Return the (x, y) coordinate for the center point of the cell that contains the specified text.  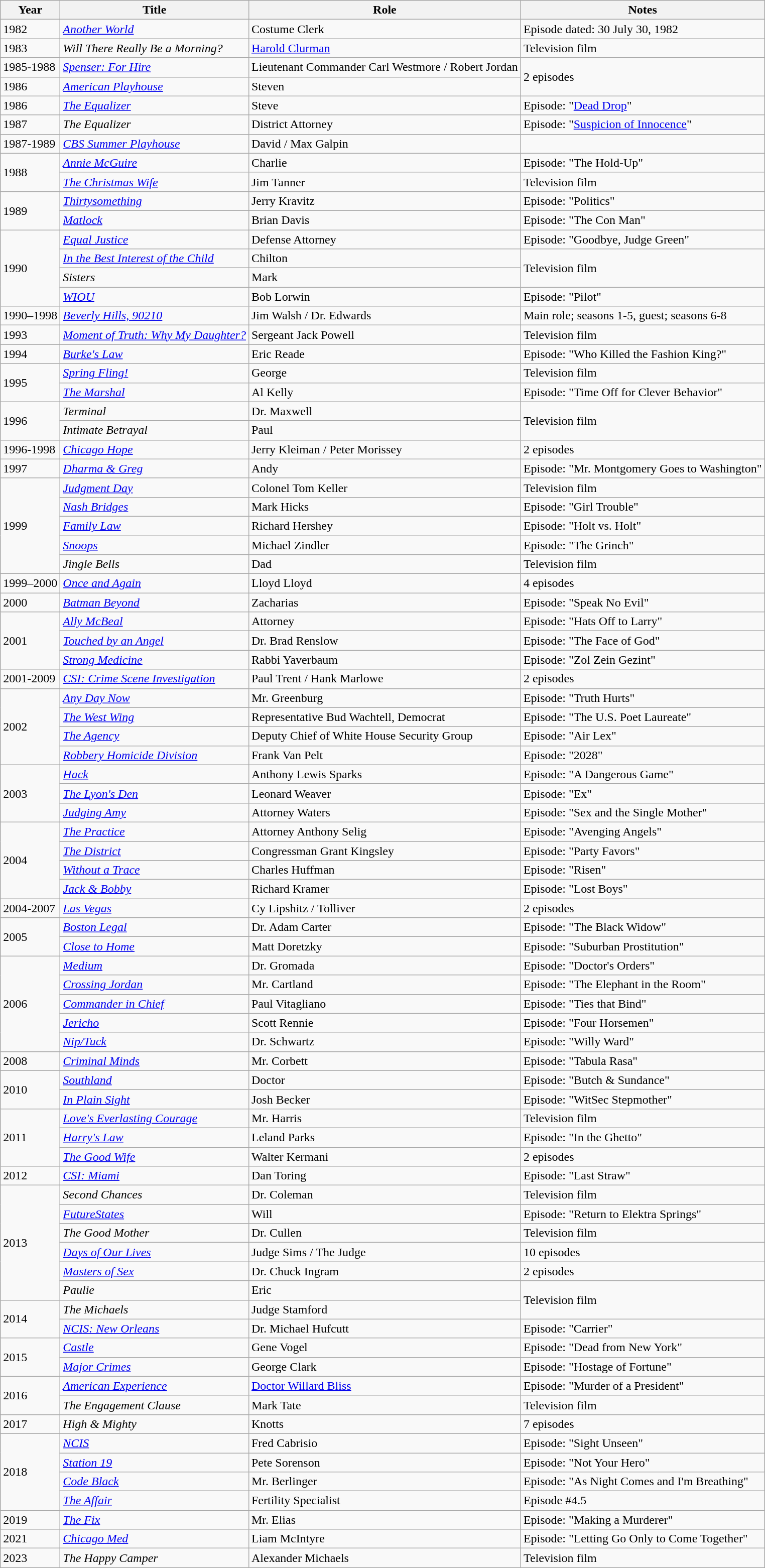
Rabbi Yaverbaum (385, 660)
Episode: "Sex and the Single Mother" (643, 812)
Charles Huffman (385, 870)
Attorney Anthony Selig (385, 831)
Close to Home (155, 946)
Knotts (385, 1424)
Josh Becker (385, 1099)
The West Wing (155, 717)
Episode: "Air Lex" (643, 736)
The Practice (155, 831)
Family Law (155, 526)
Episode: "Time Off for Clever Behavior" (643, 392)
Episode: "2028" (643, 755)
1988 (30, 172)
The Lyon's Den (155, 793)
Episode: "Butch & Sundance" (643, 1080)
Episode: "Murder of a President" (643, 1386)
2023 (30, 1558)
Annie McGuire (155, 163)
2004-2007 (30, 908)
Dr. Brad Renslow (385, 641)
The Agency (155, 736)
CSI: Crime Scene Investigation (155, 679)
Jericho (155, 1023)
Episode: "Who Killed the Fashion King?" (643, 354)
Dr. Coleman (385, 1195)
Liam McIntyre (385, 1539)
Episode: "Zol Zein Gezint" (643, 660)
Beverly Hills, 90210 (155, 316)
Second Chances (155, 1195)
2021 (30, 1539)
Chilton (385, 259)
Dr. Maxwell (385, 411)
The Good Wife (155, 1156)
Eric (385, 1290)
Episode: "The U.S. Poet Laureate" (643, 717)
Episode: "A Dangerous Game" (643, 774)
Dharma & Greg (155, 468)
Jingle Bells (155, 564)
Dr. Schwartz (385, 1042)
1990–1998 (30, 316)
Episode: "Hostage of Fortune" (643, 1367)
Spring Fling! (155, 373)
NCIS (155, 1443)
Lloyd Lloyd (385, 583)
Matlock (155, 220)
Pete Sorenson (385, 1463)
Hack (155, 774)
1982 (30, 29)
Jack & Bobby (155, 889)
Episode: "Holt vs. Holt" (643, 526)
Steve (385, 105)
2001-2009 (30, 679)
Episode: "Mr. Montgomery Goes to Washington" (643, 468)
Episode: "Suburban Prostitution" (643, 946)
1996-1998 (30, 449)
Fred Cabrisio (385, 1443)
WIOU (155, 297)
High & Mighty (155, 1424)
Nip/Tuck (155, 1042)
Boston Legal (155, 927)
Mark (385, 278)
Burke's Law (155, 354)
Episode: "Dead from New York" (643, 1348)
The Engagement Clause (155, 1405)
Episode: "Last Straw" (643, 1176)
Las Vegas (155, 908)
2012 (30, 1176)
In the Best Interest of the Child (155, 259)
1995 (30, 383)
Batman Beyond (155, 602)
George Clark (385, 1367)
Role (385, 10)
Code Black (155, 1482)
4 episodes (643, 583)
1983 (30, 48)
1999–2000 (30, 583)
Jim Tanner (385, 182)
Doctor (385, 1080)
Chicago Med (155, 1539)
Will (385, 1214)
Medium (155, 966)
Love's Everlasting Courage (155, 1118)
1987-1989 (30, 144)
2019 (30, 1520)
Walter Kermani (385, 1156)
CSI: Miami (155, 1176)
Episode: "The Elephant in the Room" (643, 985)
Paul (385, 430)
Paul Trent / Hank Marlowe (385, 679)
1989 (30, 210)
Steven (385, 86)
FutureStates (155, 1214)
Congressman Grant Kingsley (385, 851)
Judge Stamford (385, 1309)
Mr. Cartland (385, 985)
Nash Bridges (155, 507)
Leonard Weaver (385, 793)
Year (30, 10)
Major Crimes (155, 1367)
Days of Our Lives (155, 1252)
Episode: "Carrier" (643, 1329)
Episode: "Return to Elektra Springs" (643, 1214)
Paul Vitagliano (385, 1004)
Judgment Day (155, 488)
Episode: "Dead Drop" (643, 105)
Deputy Chief of White House Security Group (385, 736)
Episode: "Avenging Angels" (643, 831)
2000 (30, 602)
Robbery Homicide Division (155, 755)
2010 (30, 1090)
Commander in Chief (155, 1004)
Without a Trace (155, 870)
Harry's Law (155, 1137)
2013 (30, 1243)
Judging Amy (155, 812)
Episode: "Letting Go Only to Come Together" (643, 1539)
Andy (385, 468)
1993 (30, 335)
Al Kelly (385, 392)
Touched by an Angel (155, 641)
Main role; seasons 1-5, guest; seasons 6-8 (643, 316)
District Attorney (385, 125)
Dr. Michael Hufcutt (385, 1329)
Ally McBeal (155, 622)
Dan Toring (385, 1176)
David / Max Galpin (385, 144)
2006 (30, 1004)
Episode: "Risen" (643, 870)
Brian Davis (385, 220)
Notes (643, 10)
Sergeant Jack Powell (385, 335)
Episode: "As Night Comes and I'm Breathing" (643, 1482)
Masters of Sex (155, 1271)
Episode: "Goodbye, Judge Green" (643, 239)
Castle (155, 1348)
Episode: "The Grinch" (643, 545)
Dad (385, 564)
Episode: "Politics" (643, 201)
Any Day Now (155, 698)
Mark Hicks (385, 507)
Episode: "Not Your Hero" (643, 1463)
2005 (30, 937)
Richard Hershey (385, 526)
Episode: "The Con Man" (643, 220)
Episode: "Truth Hurts" (643, 698)
Alexander Michaels (385, 1558)
Episode: "Sight Unseen" (643, 1443)
The Michaels (155, 1309)
Episode: "Suspicion of Innocence" (643, 125)
1987 (30, 125)
Mark Tate (385, 1405)
Episode: "Ties that Bind" (643, 1004)
Dr. Gromada (385, 966)
Dr. Cullen (385, 1233)
Crossing Jordan (155, 985)
The Affair (155, 1501)
1999 (30, 526)
Episode: "Lost Boys" (643, 889)
Richard Kramer (385, 889)
Attorney Waters (385, 812)
Frank Van Pelt (385, 755)
1997 (30, 468)
Station 19 (155, 1463)
2003 (30, 793)
Doctor Willard Bliss (385, 1386)
Representative Bud Wachtell, Democrat (385, 717)
Harold Clurman (385, 48)
Episode: "Hats Off to Larry" (643, 622)
Snoops (155, 545)
Dr. Chuck Ingram (385, 1271)
Equal Justice (155, 239)
Episode: "Four Horsemen" (643, 1023)
Episode: "Ex" (643, 793)
2002 (30, 727)
Sisters (155, 278)
Southland (155, 1080)
2016 (30, 1395)
Defense Attorney (385, 239)
Terminal (155, 411)
Mr. Corbett (385, 1061)
Cy Lipshitz / Tolliver (385, 908)
Judge Sims / The Judge (385, 1252)
Scott Rennie (385, 1023)
Lieutenant Commander Carl Westmore / Robert Jordan (385, 67)
Zacharias (385, 602)
Charlie (385, 163)
Michael Zindler (385, 545)
1985-1988 (30, 67)
Title (155, 10)
2004 (30, 860)
Moment of Truth: Why My Daughter? (155, 335)
NCIS: New Orleans (155, 1329)
Chicago Hope (155, 449)
Colonel Tom Keller (385, 488)
Fertility Specialist (385, 1501)
Mr. Elias (385, 1520)
Mr. Harris (385, 1118)
Strong Medicine (155, 660)
Episode: "In the Ghetto" (643, 1137)
2008 (30, 1061)
Bob Lorwin (385, 297)
Jerry Kleiman / Peter Morissey (385, 449)
The Fix (155, 1520)
The Good Mother (155, 1233)
Jim Walsh / Dr. Edwards (385, 316)
Matt Doretzky (385, 946)
Episode: "Speak No Evil" (643, 602)
2018 (30, 1472)
Mr. Greenburg (385, 698)
In Plain Sight (155, 1099)
Episode: "Tabula Rasa" (643, 1061)
Jerry Kravitz (385, 201)
7 episodes (643, 1424)
The Happy Camper (155, 1558)
Episode: "The Black Widow" (643, 927)
Episode: "WitSec Stepmother" (643, 1099)
2014 (30, 1319)
American Playhouse (155, 86)
Episode: "Doctor's Orders" (643, 966)
George (385, 373)
2001 (30, 641)
1994 (30, 354)
1996 (30, 421)
Episode dated: 30 July 30, 1982 (643, 29)
Eric Reade (385, 354)
Episode: "Pilot" (643, 297)
Will There Really Be a Morning? (155, 48)
The Marshal (155, 392)
2015 (30, 1357)
Episode: "The Face of God" (643, 641)
Once and Again (155, 583)
Spenser: For Hire (155, 67)
Intimate Betrayal (155, 430)
CBS Summer Playhouse (155, 144)
Episode: "Girl Trouble" (643, 507)
10 episodes (643, 1252)
Criminal Minds (155, 1061)
The District (155, 851)
Another World (155, 29)
Attorney (385, 622)
2017 (30, 1424)
Episode: "The Hold-Up" (643, 163)
Costume Clerk (385, 29)
Anthony Lewis Sparks (385, 774)
Mr. Berlinger (385, 1482)
Dr. Adam Carter (385, 927)
Episode: "Making a Murderer" (643, 1520)
American Experience (155, 1386)
1990 (30, 268)
Leland Parks (385, 1137)
Episode: "Party Favors" (643, 851)
Episode #4.5 (643, 1501)
2011 (30, 1137)
Thirtysomething (155, 201)
Episode: "Willy Ward" (643, 1042)
Gene Vogel (385, 1348)
The Christmas Wife (155, 182)
Paulie (155, 1290)
